From the cell containing the given text, extract its center point as (x, y) coordinate. 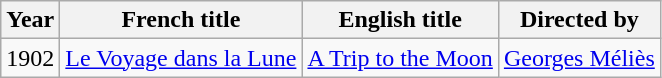
Directed by (579, 20)
Georges Méliès (579, 58)
English title (400, 20)
French title (181, 20)
Le Voyage dans la Lune (181, 58)
1902 (30, 58)
Year (30, 20)
A Trip to the Moon (400, 58)
